Provide the (X, Y) coordinate of the cell's center where the given text is located.  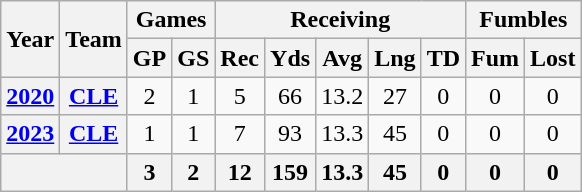
Receiving (340, 20)
Team (94, 39)
Games (170, 20)
GP (149, 58)
Fumbles (524, 20)
66 (290, 96)
Lng (395, 58)
93 (290, 134)
5 (240, 96)
TD (443, 58)
Lost (553, 58)
Avg (342, 58)
Rec (240, 58)
2020 (30, 96)
3 (149, 172)
Fum (496, 58)
2023 (30, 134)
13.2 (342, 96)
12 (240, 172)
7 (240, 134)
Year (30, 39)
159 (290, 172)
27 (395, 96)
GS (194, 58)
Yds (290, 58)
